Provide the [X, Y] coordinate of the cell's center where the given text is located.  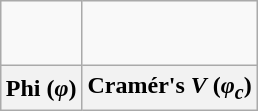
Cramér's V (φc) [170, 88]
Phi (φ) [41, 88]
